Provide the [x, y] coordinate of the cell's center where the given text is located.  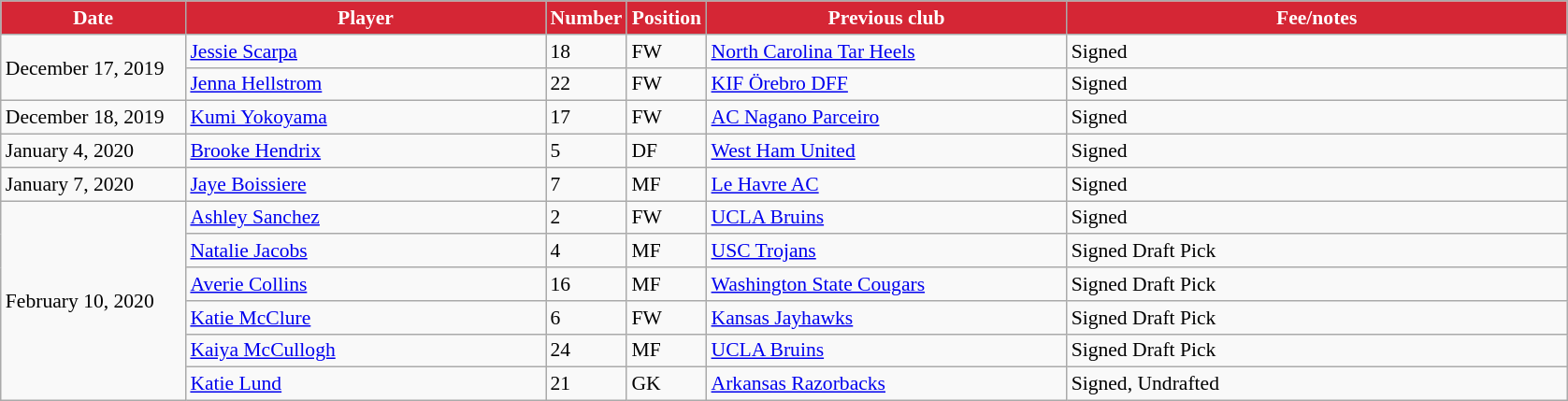
Date [94, 18]
Player [365, 18]
Position [666, 18]
22 [587, 84]
January 4, 2020 [94, 151]
DF [666, 151]
December 18, 2019 [94, 118]
4 [587, 251]
Fee/notes [1316, 18]
Averie Collins [365, 284]
Arkansas Razorbacks [886, 384]
February 10, 2020 [94, 301]
Ashley Sanchez [365, 218]
AC Nagano Parceiro [886, 118]
6 [587, 318]
KIF Örebro DFF [886, 84]
West Ham United [886, 151]
Jenna Hellstrom [365, 84]
Kansas Jayhawks [886, 318]
2 [587, 218]
Previous club [886, 18]
16 [587, 284]
Kaiya McCullogh [365, 351]
Kumi Yokoyama [365, 118]
North Carolina Tar Heels [886, 51]
Washington State Cougars [886, 284]
24 [587, 351]
Jaye Boissiere [365, 184]
GK [666, 384]
Natalie Jacobs [365, 251]
USC Trojans [886, 251]
21 [587, 384]
Le Havre AC [886, 184]
Katie Lund [365, 384]
18 [587, 51]
January 7, 2020 [94, 184]
5 [587, 151]
Brooke Hendrix [365, 151]
Number [587, 18]
Signed, Undrafted [1316, 384]
7 [587, 184]
Katie McClure [365, 318]
December 17, 2019 [94, 67]
17 [587, 118]
Jessie Scarpa [365, 51]
